Identify which cell holds the provided text, then report its [x, y] central coordinate. 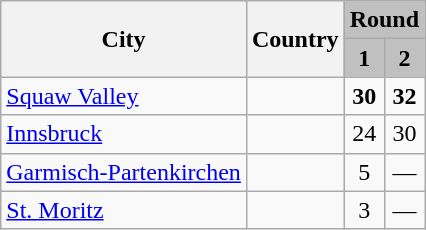
1 [364, 58]
Country [295, 39]
Garmisch-Partenkirchen [124, 172]
5 [364, 172]
3 [364, 210]
2 [404, 58]
Innsbruck [124, 134]
St. Moritz [124, 210]
Squaw Valley [124, 96]
City [124, 39]
24 [364, 134]
Round [384, 20]
32 [404, 96]
